Find where the given text appears and provide that cell's center as (x, y) coordinate. 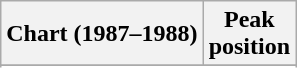
Peakposition (249, 34)
Chart (1987–1988) (102, 34)
